Identify which cell holds the provided text, then report its [X, Y] central coordinate. 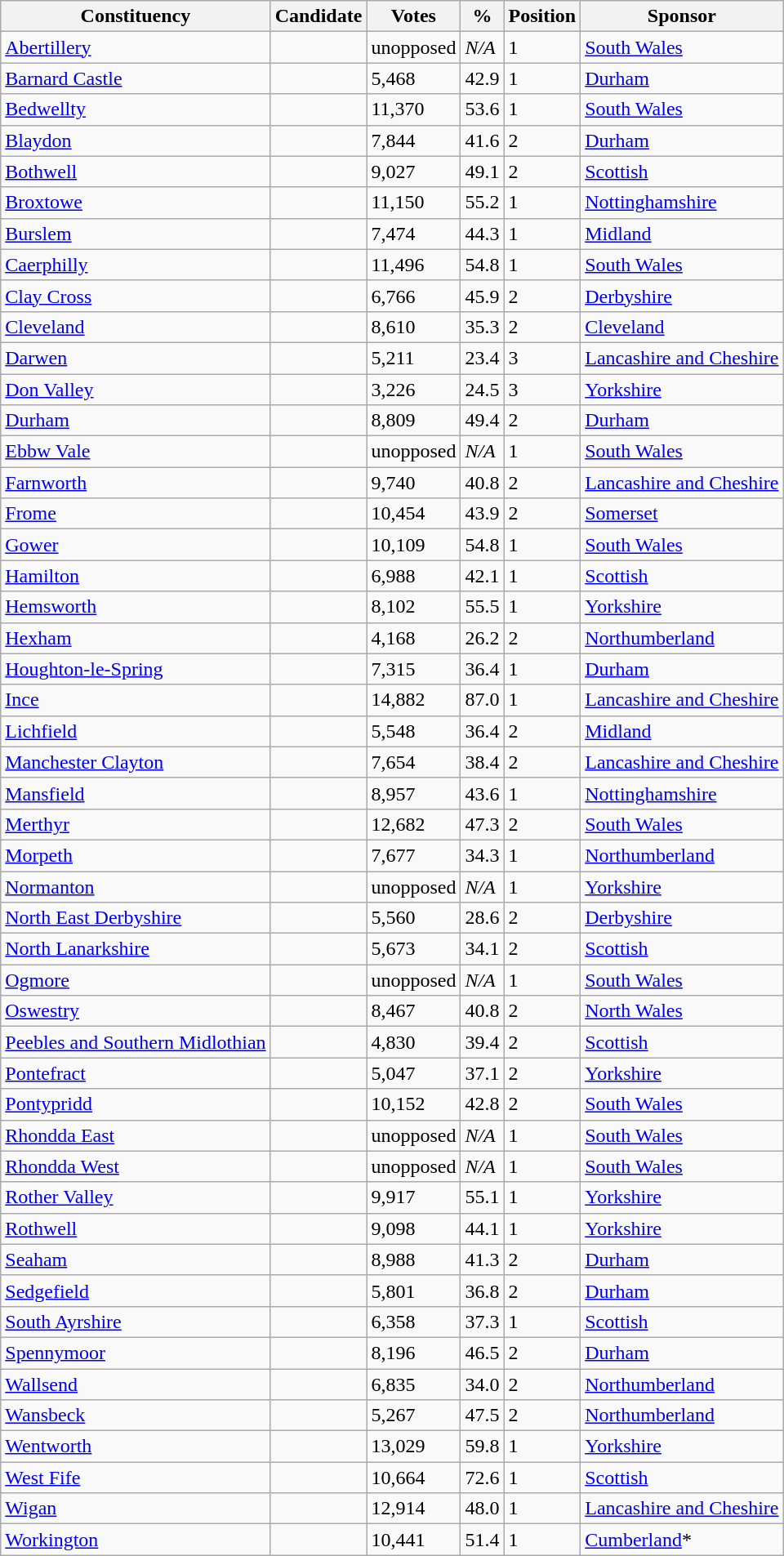
7,315 [413, 669]
Ince [136, 700]
42.1 [482, 576]
6,988 [413, 576]
Houghton-le-Spring [136, 669]
8,957 [413, 793]
44.1 [482, 1228]
14,882 [413, 700]
9,098 [413, 1228]
7,654 [413, 762]
Darwen [136, 358]
5,801 [413, 1291]
5,560 [413, 918]
35.3 [482, 327]
43.6 [482, 793]
Candidate [318, 16]
Hemsworth [136, 607]
8,610 [413, 327]
Wentworth [136, 1447]
Position [542, 16]
42.8 [482, 1104]
Workington [136, 1540]
10,152 [413, 1104]
34.1 [482, 949]
Blaydon [136, 140]
Mansfield [136, 793]
Spennymoor [136, 1353]
Gower [136, 545]
Wallsend [136, 1384]
North East Derbyshire [136, 918]
8,102 [413, 607]
44.3 [482, 234]
Pontypridd [136, 1104]
47.5 [482, 1416]
Wansbeck [136, 1416]
3,226 [413, 390]
55.1 [482, 1197]
7,474 [413, 234]
North Lanarkshire [136, 949]
Oswestry [136, 1011]
41.3 [482, 1260]
55.2 [482, 203]
Hamilton [136, 576]
Constituency [136, 16]
Ebbw Vale [136, 452]
Cumberland* [682, 1540]
Rother Valley [136, 1197]
55.5 [482, 607]
9,740 [413, 483]
87.0 [482, 700]
Wigan [136, 1509]
51.4 [482, 1540]
45.9 [482, 296]
Bedwellty [136, 109]
11,370 [413, 109]
Rhondda West [136, 1166]
46.5 [482, 1353]
Frome [136, 514]
Barnard Castle [136, 78]
6,766 [413, 296]
47.3 [482, 824]
8,809 [413, 421]
Somerset [682, 514]
Morpeth [136, 855]
Broxtowe [136, 203]
5,047 [413, 1073]
37.1 [482, 1073]
Merthyr [136, 824]
Farnworth [136, 483]
4,830 [413, 1042]
Pontefract [136, 1073]
% [482, 16]
34.3 [482, 855]
59.8 [482, 1447]
7,677 [413, 855]
26.2 [482, 638]
Bothwell [136, 172]
12,914 [413, 1509]
8,196 [413, 1353]
8,467 [413, 1011]
Abertillery [136, 47]
Rothwell [136, 1228]
10,109 [413, 545]
5,211 [413, 358]
43.9 [482, 514]
5,548 [413, 731]
9,027 [413, 172]
23.4 [482, 358]
5,673 [413, 949]
Caerphilly [136, 265]
Ogmore [136, 980]
8,988 [413, 1260]
10,454 [413, 514]
36.8 [482, 1291]
13,029 [413, 1447]
24.5 [482, 390]
49.4 [482, 421]
53.6 [482, 109]
South Ayrshire [136, 1322]
5,267 [413, 1416]
Seaham [136, 1260]
Hexham [136, 638]
42.9 [482, 78]
6,358 [413, 1322]
49.1 [482, 172]
Votes [413, 16]
Clay Cross [136, 296]
Peebles and Southern Midlothian [136, 1042]
72.6 [482, 1478]
11,150 [413, 203]
12,682 [413, 824]
6,835 [413, 1384]
Manchester Clayton [136, 762]
39.4 [482, 1042]
7,844 [413, 140]
41.6 [482, 140]
Normanton [136, 886]
Burslem [136, 234]
Sedgefield [136, 1291]
10,441 [413, 1540]
38.4 [482, 762]
9,917 [413, 1197]
Lichfield [136, 731]
11,496 [413, 265]
West Fife [136, 1478]
37.3 [482, 1322]
Sponsor [682, 16]
48.0 [482, 1509]
4,168 [413, 638]
10,664 [413, 1478]
North Wales [682, 1011]
5,468 [413, 78]
Rhondda East [136, 1135]
28.6 [482, 918]
34.0 [482, 1384]
Don Valley [136, 390]
